Capture the cell that displays the provided text and extract its (x, y) central coordinate. 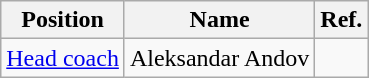
Position (63, 20)
Name (219, 20)
Ref. (342, 20)
Head coach (63, 58)
Aleksandar Andov (219, 58)
